Extract the [X, Y] coordinate from the center of the cell holding the provided text.  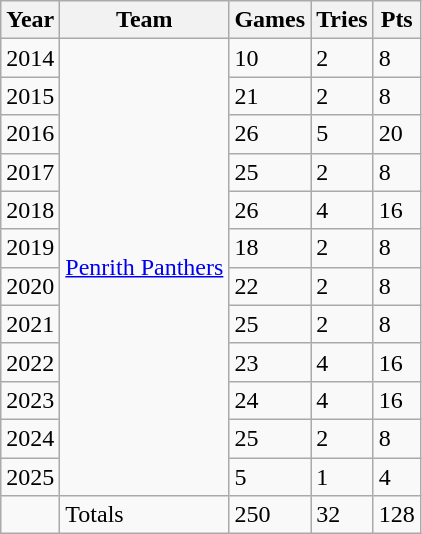
2017 [30, 172]
2024 [30, 438]
2025 [30, 477]
Team [144, 20]
2015 [30, 96]
1 [342, 477]
2016 [30, 134]
250 [270, 515]
2023 [30, 400]
2014 [30, 58]
10 [270, 58]
2022 [30, 362]
Totals [144, 515]
Year [30, 20]
18 [270, 248]
128 [396, 515]
Tries [342, 20]
Penrith Panthers [144, 268]
Games [270, 20]
20 [396, 134]
21 [270, 96]
24 [270, 400]
2020 [30, 286]
23 [270, 362]
22 [270, 286]
Pts [396, 20]
2021 [30, 324]
2018 [30, 210]
2019 [30, 248]
32 [342, 515]
